Pinpoint the cell where the given text exists, returning its [X, Y] midpoint coordinate. 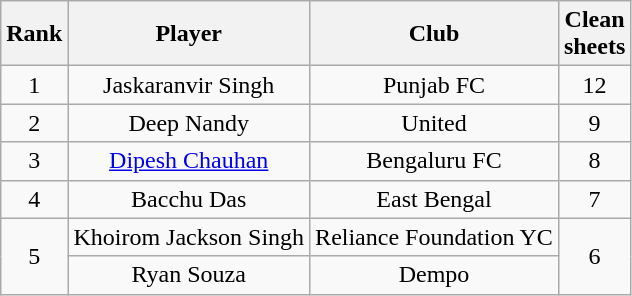
Dempo [434, 275]
Punjab FC [434, 85]
5 [34, 256]
6 [594, 256]
Cleansheets [594, 34]
Ryan Souza [189, 275]
Bengaluru FC [434, 161]
12 [594, 85]
Khoirom Jackson Singh [189, 237]
7 [594, 199]
Bacchu Das [189, 199]
3 [34, 161]
4 [34, 199]
United [434, 123]
Jaskaranvir Singh [189, 85]
Deep Nandy [189, 123]
1 [34, 85]
East Bengal [434, 199]
Reliance Foundation YC [434, 237]
8 [594, 161]
Dipesh Chauhan [189, 161]
Rank [34, 34]
Club [434, 34]
9 [594, 123]
2 [34, 123]
Player [189, 34]
